Capture the cell that displays the provided text and extract its [x, y] central coordinate. 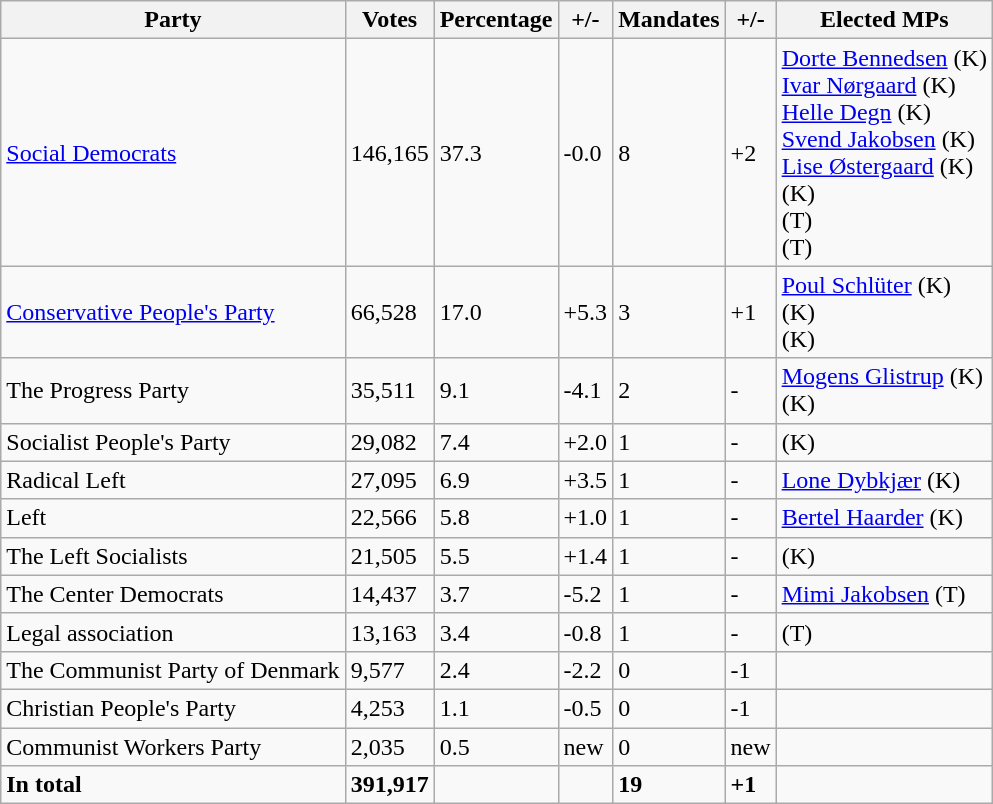
Conservative People's Party [173, 312]
391,917 [390, 785]
66,528 [390, 312]
2.4 [496, 670]
37.3 [496, 152]
-0.0 [586, 152]
The Progress Party [173, 390]
14,437 [390, 594]
+3.5 [586, 480]
+2 [750, 152]
Votes [390, 20]
6.9 [496, 480]
4,253 [390, 708]
Radical Left [173, 480]
Lone Dybkjær (K) [884, 480]
29,082 [390, 442]
Bertel Haarder (K) [884, 518]
-0.5 [586, 708]
9,577 [390, 670]
-5.2 [586, 594]
146,165 [390, 152]
17.0 [496, 312]
Dorte Bennedsen (K)Ivar Nørgaard (K)Helle Degn (K)Svend Jakobsen (K)Lise Østergaard (K) (K) (T) (T) [884, 152]
The Center Democrats [173, 594]
The Communist Party of Denmark [173, 670]
-2.2 [586, 670]
5.8 [496, 518]
Mandates [669, 20]
+1.0 [586, 518]
Elected MPs [884, 20]
Legal association [173, 632]
+1.4 [586, 556]
27,095 [390, 480]
+2.0 [586, 442]
(T) [884, 632]
21,505 [390, 556]
Percentage [496, 20]
Mogens Glistrup (K) (K) [884, 390]
3.4 [496, 632]
19 [669, 785]
3 [669, 312]
1.1 [496, 708]
Christian People's Party [173, 708]
Socialist People's Party [173, 442]
22,566 [390, 518]
Communist Workers Party [173, 747]
In total [173, 785]
+5.3 [586, 312]
3.7 [496, 594]
7.4 [496, 442]
Poul Schlüter (K) (K) (K) [884, 312]
-4.1 [586, 390]
8 [669, 152]
2 [669, 390]
Social Democrats [173, 152]
Party [173, 20]
35,511 [390, 390]
-0.8 [586, 632]
9.1 [496, 390]
The Left Socialists [173, 556]
5.5 [496, 556]
2,035 [390, 747]
Mimi Jakobsen (T) [884, 594]
0.5 [496, 747]
13,163 [390, 632]
Left [173, 518]
